Output the [X, Y] coordinate of the center of the cell containing the given text.  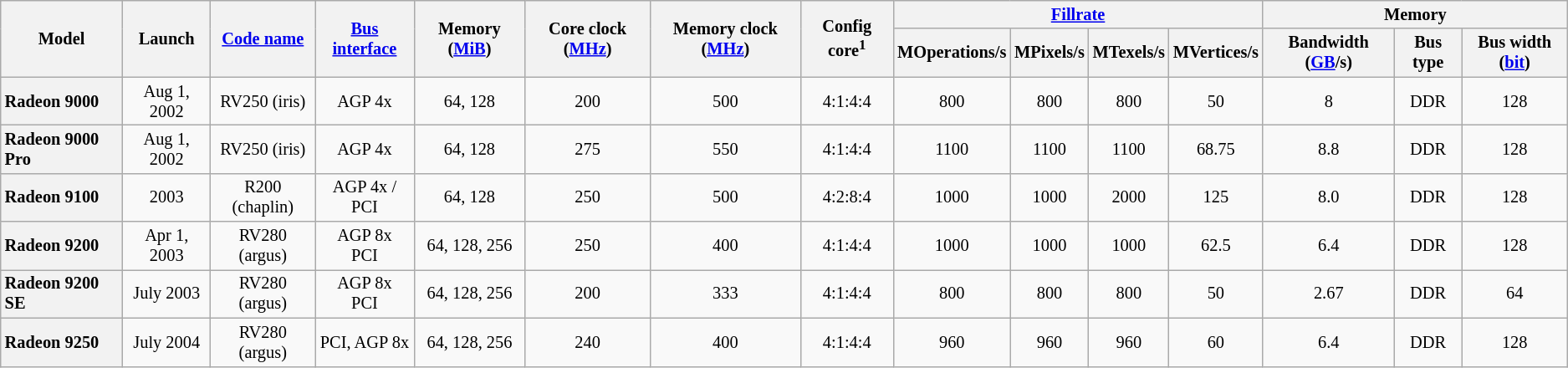
550 [726, 149]
2003 [166, 197]
Apr 1, 2003 [166, 246]
Bus width (bit) [1515, 53]
Core clock (MHz) [588, 38]
Bus type [1428, 53]
MTexels/s [1129, 53]
R200 (chaplin) [263, 197]
64 [1515, 294]
July 2004 [166, 342]
275 [588, 149]
2000 [1129, 197]
Memory clock (MHz) [726, 38]
Code name [263, 38]
Memory (MiB) [469, 38]
68.75 [1216, 149]
Fillrate [1078, 14]
July 2003 [166, 294]
Radeon 9200 [62, 246]
Model [62, 38]
125 [1216, 197]
Radeon 9250 [62, 342]
MVertices/s [1216, 53]
AGP 4x / PCI [365, 197]
8.0 [1329, 197]
62.5 [1216, 246]
MPixels/s [1049, 53]
Radeon 9200 SE [62, 294]
4:2:8:4 [846, 197]
Bandwidth (GB/s) [1329, 53]
PCI, AGP 8x [365, 342]
Memory [1415, 14]
8 [1329, 101]
240 [588, 342]
8.8 [1329, 149]
2.67 [1329, 294]
Radeon 9000 Pro [62, 149]
Radeon 9100 [62, 197]
MOperations/s [952, 53]
333 [726, 294]
60 [1216, 342]
Launch [166, 38]
Bus interface [365, 38]
Radeon 9000 [62, 101]
Config core1 [846, 38]
